Capture the cell that displays the provided text and extract its (x, y) central coordinate. 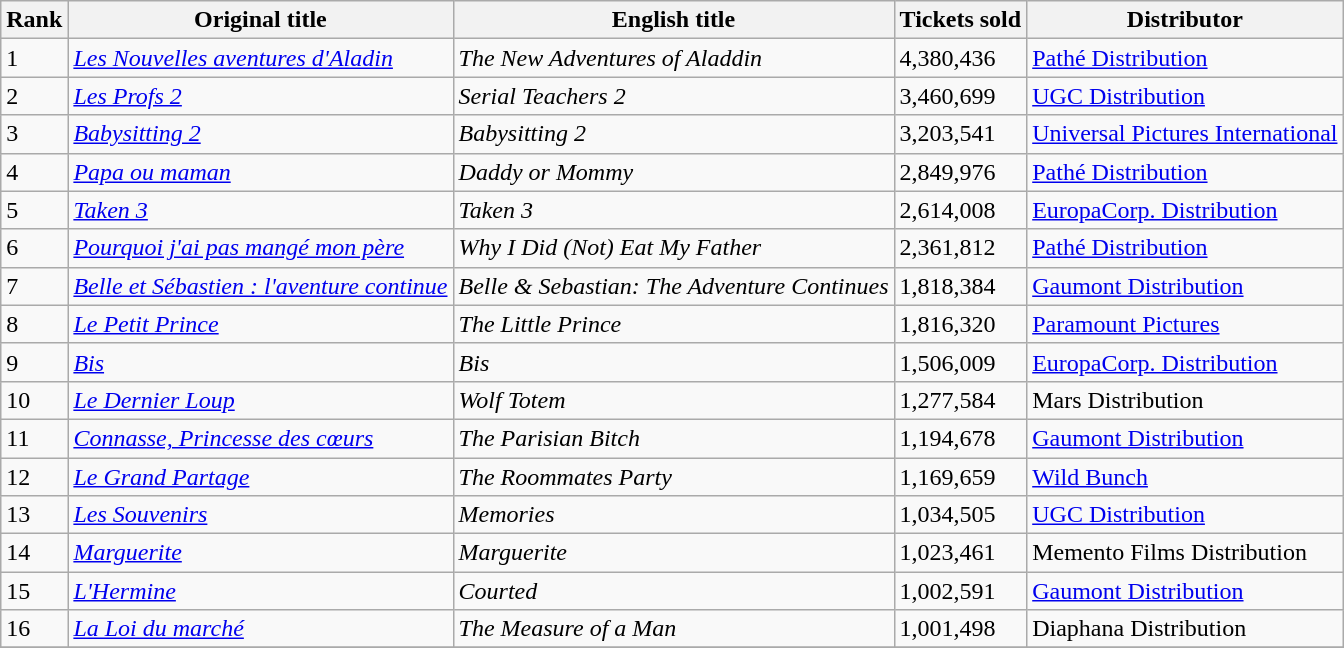
The Roommates Party (674, 477)
6 (34, 248)
Le Dernier Loup (260, 400)
English title (674, 20)
4 (34, 172)
2 (34, 96)
Why I Did (Not) Eat My Father (674, 248)
Tickets sold (960, 20)
Serial Teachers 2 (674, 96)
Memento Films Distribution (1185, 553)
1,169,659 (960, 477)
The Little Prince (674, 324)
Mars Distribution (1185, 400)
Wild Bunch (1185, 477)
1,002,591 (960, 591)
Diaphana Distribution (1185, 629)
13 (34, 515)
Les Profs 2 (260, 96)
Papa ou maman (260, 172)
The Parisian Bitch (674, 438)
11 (34, 438)
Les Nouvelles aventures d'Aladin (260, 58)
Le Petit Prince (260, 324)
9 (34, 362)
The Measure of a Man (674, 629)
14 (34, 553)
1 (34, 58)
Paramount Pictures (1185, 324)
2,361,812 (960, 248)
7 (34, 286)
15 (34, 591)
3,460,699 (960, 96)
4,380,436 (960, 58)
La Loi du marché (260, 629)
Original title (260, 20)
Pourquoi j'ai pas mangé mon père (260, 248)
10 (34, 400)
1,001,498 (960, 629)
Belle et Sébastien : l'aventure continue (260, 286)
5 (34, 210)
Rank (34, 20)
Belle & Sebastian: The Adventure Continues (674, 286)
Les Souvenirs (260, 515)
Daddy or Mommy (674, 172)
8 (34, 324)
The New Adventures of Aladdin (674, 58)
Distributor (1185, 20)
2,614,008 (960, 210)
1,818,384 (960, 286)
1,277,584 (960, 400)
1,034,505 (960, 515)
L'Hermine (260, 591)
1,816,320 (960, 324)
Connasse, Princesse des cœurs (260, 438)
Le Grand Partage (260, 477)
16 (34, 629)
1,023,461 (960, 553)
Memories (674, 515)
Universal Pictures International (1185, 134)
3,203,541 (960, 134)
Courted (674, 591)
Wolf Totem (674, 400)
3 (34, 134)
1,506,009 (960, 362)
1,194,678 (960, 438)
12 (34, 477)
2,849,976 (960, 172)
